Identify which cell holds the provided text, then report its (x, y) central coordinate. 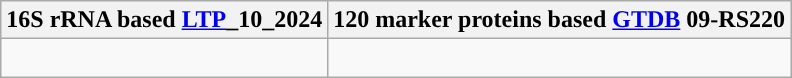
120 marker proteins based GTDB 09-RS220 (560, 20)
16S rRNA based LTP_10_2024 (164, 20)
